Determine the (X, Y) coordinate at the center of the cell enclosing the given text.  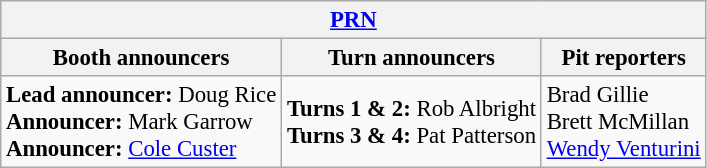
Brad GillieBrett McMillanWendy Venturini (624, 122)
Turn announcers (412, 58)
Turns 1 & 2: Rob AlbrightTurns 3 & 4: Pat Patterson (412, 122)
PRN (354, 20)
Pit reporters (624, 58)
Booth announcers (142, 58)
Lead announcer: Doug RiceAnnouncer: Mark GarrowAnnouncer: Cole Custer (142, 122)
